Extract the [X, Y] coordinate from the center of the cell holding the provided text.  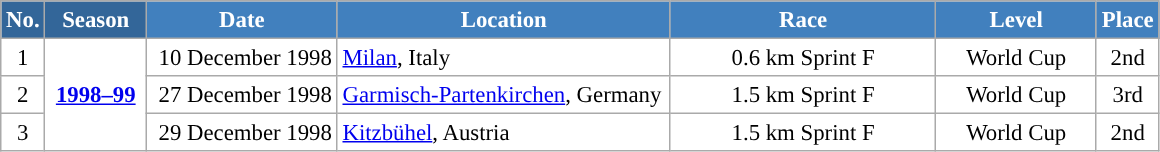
1998–99 [96, 96]
Season [96, 20]
Location [504, 20]
3 [23, 133]
10 December 1998 [242, 58]
27 December 1998 [242, 95]
1 [23, 58]
2 [23, 95]
Milan, Italy [504, 58]
29 December 1998 [242, 133]
Kitzbühel, Austria [504, 133]
Garmisch-Partenkirchen, Germany [504, 95]
No. [23, 20]
Level [1016, 20]
3rd [1127, 95]
Place [1127, 20]
0.6 km Sprint F [803, 58]
Race [803, 20]
Date [242, 20]
